Provide the [X, Y] coordinate of the cell's center where the given text is located.  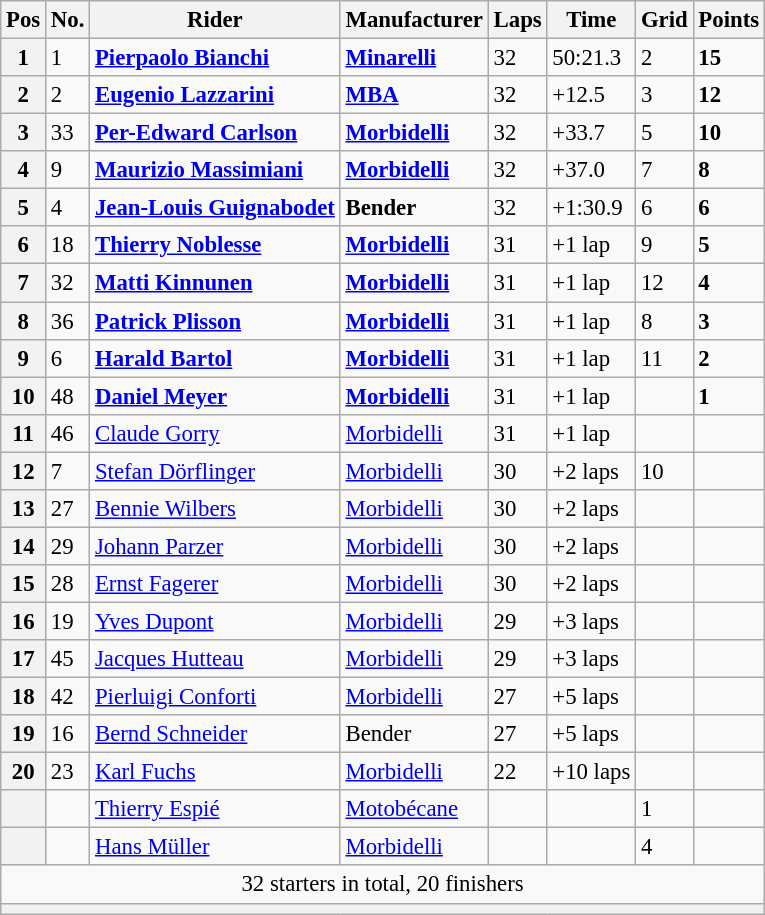
Johann Parzer [215, 546]
32 starters in total, 20 finishers [383, 885]
45 [68, 659]
+1:30.9 [592, 208]
13 [24, 509]
Points [728, 20]
42 [68, 697]
Matti Kinnunen [215, 283]
Manufacturer [414, 20]
+37.0 [592, 170]
Per-Edward Carlson [215, 133]
Hans Müller [215, 847]
50:21.3 [592, 58]
Maurizio Massimiani [215, 170]
Jacques Hutteau [215, 659]
Eugenio Lazzarini [215, 95]
28 [68, 584]
Grid [664, 20]
17 [24, 659]
No. [68, 20]
Pierluigi Conforti [215, 697]
Pierpaolo Bianchi [215, 58]
48 [68, 396]
Bennie Wilbers [215, 509]
Ernst Fagerer [215, 584]
+12.5 [592, 95]
Patrick Plisson [215, 321]
Daniel Meyer [215, 396]
+10 laps [592, 772]
Jean-Louis Guignabodet [215, 208]
33 [68, 133]
20 [24, 772]
22 [518, 772]
14 [24, 546]
Claude Gorry [215, 433]
Laps [518, 20]
Karl Fuchs [215, 772]
+33.7 [592, 133]
Bernd Schneider [215, 734]
Pos [24, 20]
Rider [215, 20]
36 [68, 321]
Thierry Espié [215, 809]
Harald Bartol [215, 358]
Motobécane [414, 809]
MBA [414, 95]
Minarelli [414, 58]
23 [68, 772]
Stefan Dörflinger [215, 471]
Yves Dupont [215, 621]
46 [68, 433]
Time [592, 20]
Thierry Noblesse [215, 245]
